Pinpoint the cell where the given text exists, returning its (x, y) midpoint coordinate. 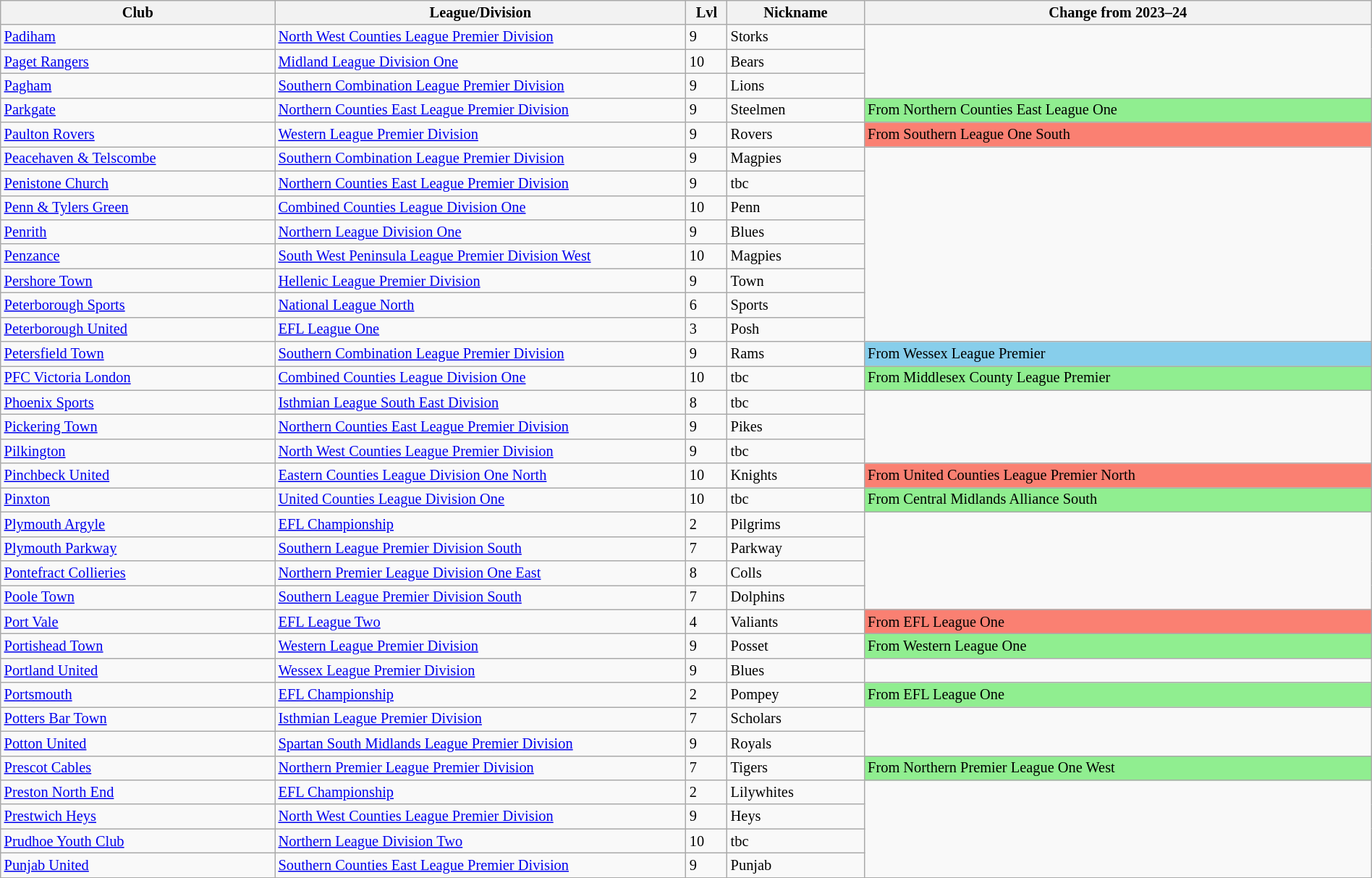
Pinchbeck United (137, 476)
Padiham (137, 37)
PFC Victoria London (137, 378)
Peacehaven & Telscombe (137, 159)
Change from 2023–24 (1117, 12)
Northern Premier League Division One East (480, 573)
Pagham (137, 85)
Town (796, 281)
Preston North End (137, 792)
Punjab (796, 865)
Portsmouth (137, 695)
Pilgrims (796, 524)
Plymouth Parkway (137, 549)
Peterborough United (137, 329)
Plymouth Argyle (137, 524)
Lions (796, 85)
Peterborough Sports (137, 305)
From Southern League One South (1117, 135)
4 (706, 622)
League/Division (480, 12)
Parkgate (137, 110)
From Northern Premier League One West (1117, 768)
Penn & Tylers Green (137, 208)
Portishead Town (137, 646)
United Counties League Division One (480, 499)
Potton United (137, 743)
Petersfield Town (137, 354)
Lvl (706, 12)
Isthmian League South East Division (480, 402)
Penrith (137, 232)
6 (706, 305)
Penistone Church (137, 183)
From Central Midlands Alliance South (1117, 499)
Eastern Counties League Division One North (480, 476)
Phoenix Sports (137, 402)
Rovers (796, 135)
Northern Premier League Premier Division (480, 768)
Isthmian League Premier Division (480, 719)
Valiants (796, 622)
Bears (796, 62)
Prescot Cables (137, 768)
Rams (796, 354)
3 (706, 329)
Lilywhites (796, 792)
EFL League One (480, 329)
Prestwich Heys (137, 816)
Northern League Division One (480, 232)
EFL League Two (480, 622)
National League North (480, 305)
Posset (796, 646)
Sports (796, 305)
Spartan South Midlands League Premier Division (480, 743)
Paget Rangers (137, 62)
Wessex League Premier Division (480, 670)
Storks (796, 37)
Port Vale (137, 622)
Pickering Town (137, 426)
Punjab United (137, 865)
Pilkington (137, 451)
Penn (796, 208)
Steelmen (796, 110)
Tigers (796, 768)
Paulton Rovers (137, 135)
From Northern Counties East League One (1117, 110)
Prudhoe Youth Club (137, 841)
Knights (796, 476)
Poole Town (137, 597)
Northern League Division Two (480, 841)
Pershore Town (137, 281)
Colls (796, 573)
Royals (796, 743)
From Western League One (1117, 646)
Parkway (796, 549)
Dolphins (796, 597)
Heys (796, 816)
Nickname (796, 12)
Midland League Division One (480, 62)
Pompey (796, 695)
Penzance (137, 256)
Hellenic League Premier Division (480, 281)
From United Counties League Premier North (1117, 476)
Pikes (796, 426)
Portland United (137, 670)
Scholars (796, 719)
Pinxton (137, 499)
Club (137, 12)
Potters Bar Town (137, 719)
South West Peninsula League Premier Division West (480, 256)
From Middlesex County League Premier (1117, 378)
Posh (796, 329)
From Wessex League Premier (1117, 354)
Southern Counties East League Premier Division (480, 865)
Pontefract Collieries (137, 573)
